Provide the (x, y) coordinate of the cell's center where the given text is located.  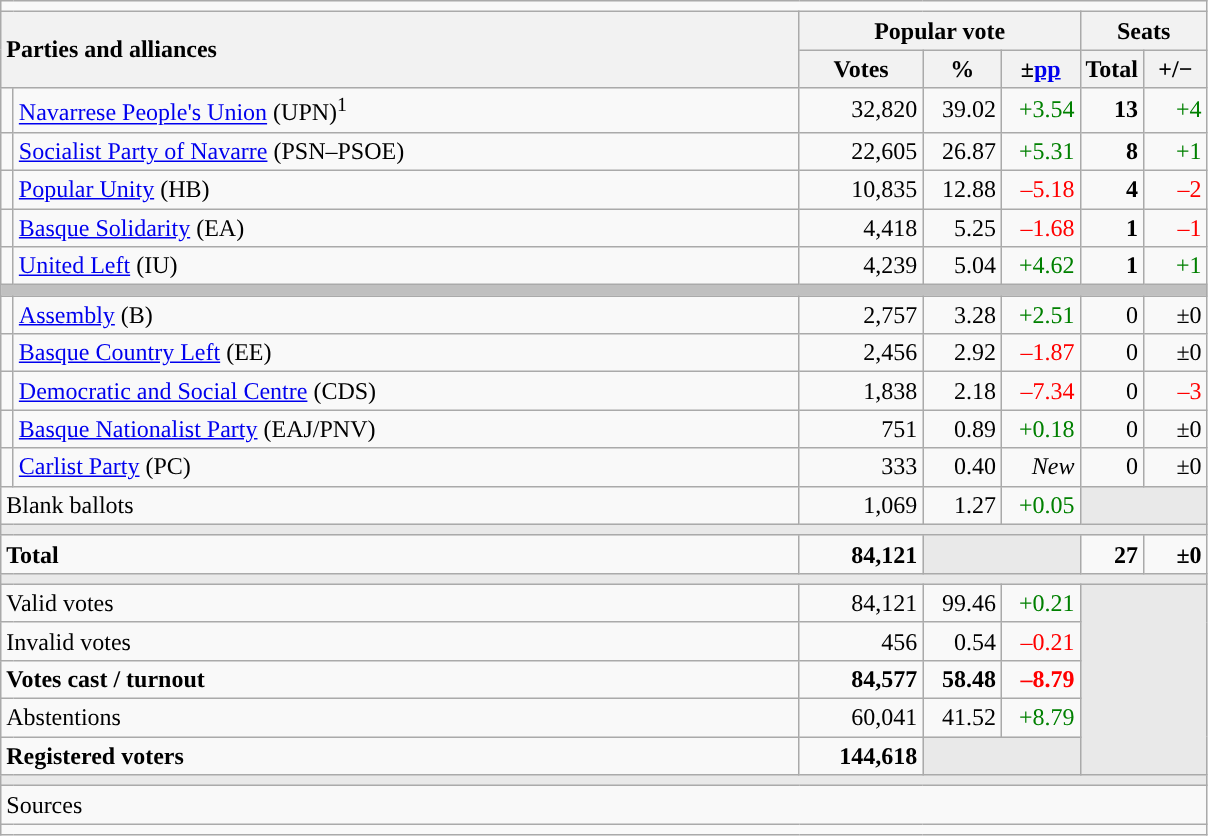
333 (861, 467)
Carlist Party (PC) (406, 467)
±pp (1040, 69)
2,757 (861, 315)
–5.18 (1040, 190)
4,239 (861, 266)
10,835 (861, 190)
–1.87 (1040, 353)
–0.21 (1040, 641)
–3 (1176, 391)
13 (1112, 110)
4,418 (861, 228)
2.92 (962, 353)
456 (861, 641)
5.25 (962, 228)
+2.51 (1040, 315)
United Left (IU) (406, 266)
8 (1112, 151)
+0.05 (1040, 505)
+4.62 (1040, 266)
84,577 (861, 679)
32,820 (861, 110)
58.48 (962, 679)
0.40 (962, 467)
41.52 (962, 718)
Assembly (B) (406, 315)
4 (1112, 190)
Popular vote (940, 31)
+0.18 (1040, 429)
New (1040, 467)
Basque Country Left (EE) (406, 353)
0.89 (962, 429)
1,838 (861, 391)
Parties and alliances (400, 50)
–1 (1176, 228)
27 (1112, 554)
1,069 (861, 505)
–7.34 (1040, 391)
Blank ballots (400, 505)
Seats (1144, 31)
Sources (604, 805)
Registered voters (400, 756)
22,605 (861, 151)
5.04 (962, 266)
% (962, 69)
3.28 (962, 315)
+0.21 (1040, 603)
Basque Solidarity (EA) (406, 228)
12.88 (962, 190)
+/− (1176, 69)
Valid votes (400, 603)
Votes cast / turnout (400, 679)
2,456 (861, 353)
751 (861, 429)
+4 (1176, 110)
Socialist Party of Navarre (PSN–PSOE) (406, 151)
Invalid votes (400, 641)
+5.31 (1040, 151)
+3.54 (1040, 110)
60,041 (861, 718)
Navarrese People's Union (UPN)1 (406, 110)
–8.79 (1040, 679)
2.18 (962, 391)
0.54 (962, 641)
–2 (1176, 190)
144,618 (861, 756)
Democratic and Social Centre (CDS) (406, 391)
39.02 (962, 110)
Basque Nationalist Party (EAJ/PNV) (406, 429)
Abstentions (400, 718)
26.87 (962, 151)
–1.68 (1040, 228)
99.46 (962, 603)
+8.79 (1040, 718)
1.27 (962, 505)
Votes (861, 69)
Popular Unity (HB) (406, 190)
